Capture the cell that displays the provided text and extract its [X, Y] central coordinate. 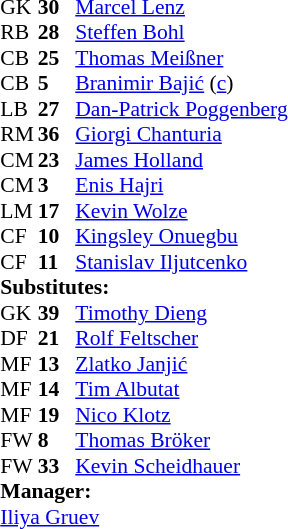
Thomas Meißner [181, 58]
Nico Klotz [181, 415]
39 [57, 313]
Timothy Dieng [181, 313]
Tim Albutat [181, 389]
Kingsley Onuegbu [181, 237]
RB [19, 33]
Kevin Scheidhauer [181, 466]
Enis Hajri [181, 185]
Giorgi Chanturia [181, 135]
5 [57, 83]
Stanislav Iljutcenko [181, 262]
LB [19, 109]
14 [57, 389]
Rolf Feltscher [181, 339]
33 [57, 466]
Zlatko Janjić [181, 364]
James Holland [181, 160]
Steffen Bohl [181, 33]
25 [57, 58]
GK [19, 313]
8 [57, 441]
10 [57, 237]
23 [57, 160]
11 [57, 262]
Dan-Patrick Poggenberg [181, 109]
17 [57, 211]
3 [57, 185]
DF [19, 339]
Kevin Wolze [181, 211]
27 [57, 109]
Branimir Bajić (c) [181, 83]
RM [19, 135]
28 [57, 33]
Thomas Bröker [181, 441]
13 [57, 364]
19 [57, 415]
Manager: [144, 491]
LM [19, 211]
21 [57, 339]
36 [57, 135]
Substitutes: [144, 287]
